Return [X, Y] of the center of cell containing provided text 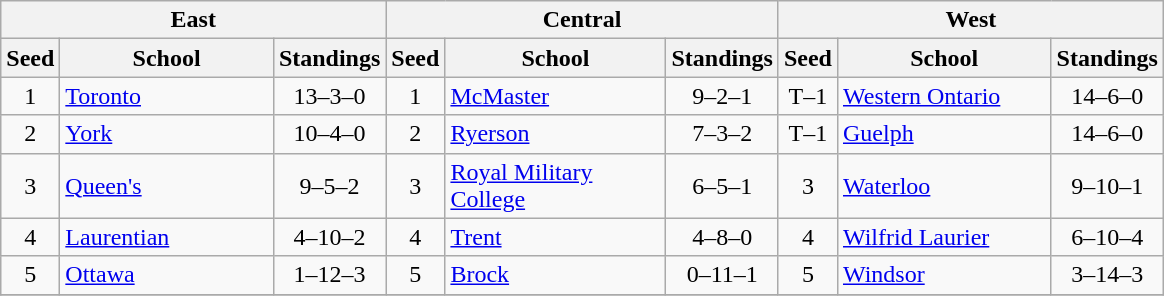
9–5–2 [329, 186]
0–11–1 [722, 275]
1–12–3 [329, 275]
6–10–4 [1107, 237]
6–5–1 [722, 186]
Ottawa [167, 275]
Royal Military College [556, 186]
Wilfrid Laurier [944, 237]
4–10–2 [329, 237]
Trent [556, 237]
Waterloo [944, 186]
9–10–1 [1107, 186]
Guelph [944, 134]
West [970, 20]
3–14–3 [1107, 275]
Central [582, 20]
Laurentian [167, 237]
York [167, 134]
10–4–0 [329, 134]
Toronto [167, 96]
East [194, 20]
Ryerson [556, 134]
9–2–1 [722, 96]
4–8–0 [722, 237]
Windsor [944, 275]
McMaster [556, 96]
7–3–2 [722, 134]
13–3–0 [329, 96]
Western Ontario [944, 96]
Queen's [167, 186]
Brock [556, 275]
